Locate the cell with the specified text and output its (x, y) center coordinate. 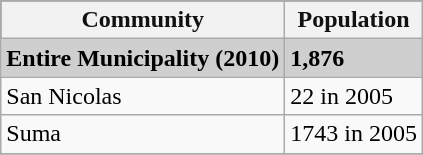
22 in 2005 (354, 96)
Entire Municipality (2010) (143, 58)
Community (143, 20)
San Nicolas (143, 96)
1,876 (354, 58)
Population (354, 20)
Suma (143, 134)
1743 in 2005 (354, 134)
